Locate the cell with the specified text and output its (X, Y) center coordinate. 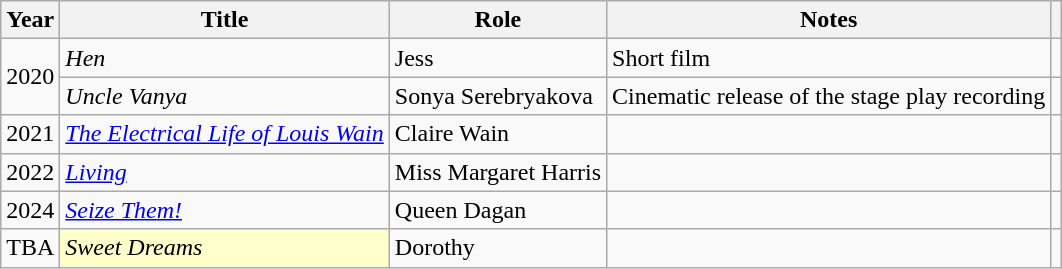
Role (498, 20)
2022 (30, 172)
Title (225, 20)
2021 (30, 134)
2020 (30, 77)
Sweet Dreams (225, 248)
TBA (30, 248)
Notes (829, 20)
The Electrical Life of Louis Wain (225, 134)
Claire Wain (498, 134)
2024 (30, 210)
Living (225, 172)
Short film (829, 58)
Queen Dagan (498, 210)
Uncle Vanya (225, 96)
Seize Them! (225, 210)
Year (30, 20)
Miss Margaret Harris (498, 172)
Hen (225, 58)
Sonya Serebryakova (498, 96)
Cinematic release of the stage play recording (829, 96)
Dorothy (498, 248)
Jess (498, 58)
